Capture the cell that displays the provided text and extract its (X, Y) central coordinate. 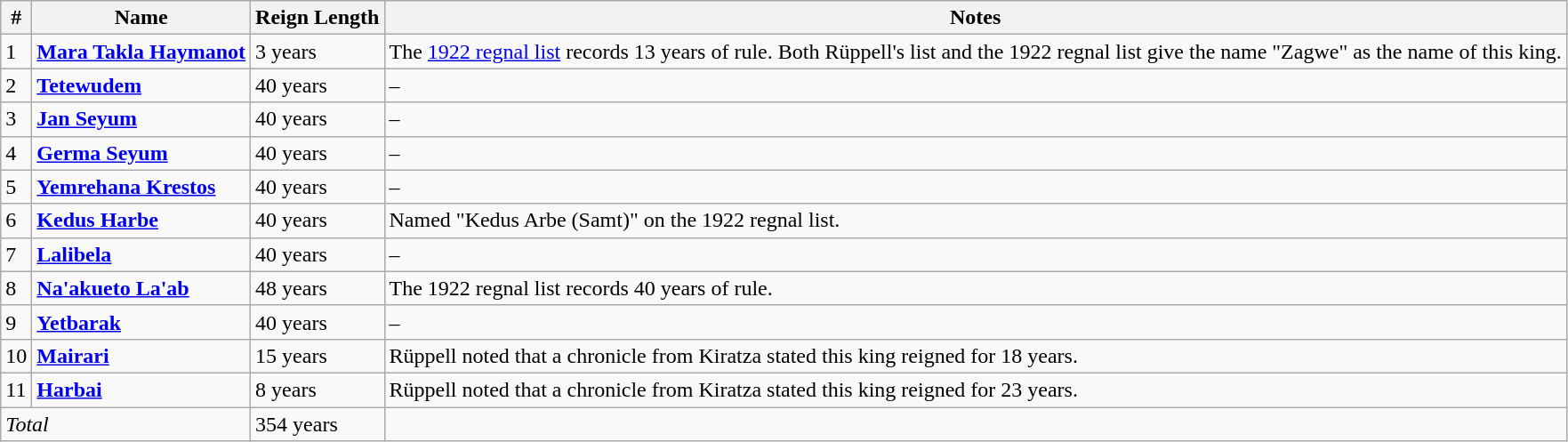
Name (141, 18)
Rüppell noted that a chronicle from Kiratza stated this king reigned for 18 years. (975, 356)
4 (16, 153)
48 years (318, 288)
8 (16, 288)
6 (16, 221)
Rüppell noted that a chronicle from Kiratza stated this king reigned for 23 years. (975, 390)
Named "Kedus Arbe (Samt)" on the 1922 regnal list. (975, 221)
3 years (318, 52)
15 years (318, 356)
Mara Takla Haymanot (141, 52)
Mairari (141, 356)
5 (16, 187)
Yetbarak (141, 322)
8 years (318, 390)
354 years (318, 424)
Notes (975, 18)
# (16, 18)
Harbai (141, 390)
Yemrehana Krestos (141, 187)
Germa Seyum (141, 153)
Total (126, 424)
2 (16, 85)
Na'akueto La'ab (141, 288)
Reign Length (318, 18)
The 1922 regnal list records 13 years of rule. Both Rüppell's list and the 1922 regnal list give the name "Zagwe" as the name of this king. (975, 52)
The 1922 regnal list records 40 years of rule. (975, 288)
7 (16, 254)
Tetewudem (141, 85)
Lalibela (141, 254)
3 (16, 119)
1 (16, 52)
11 (16, 390)
Jan Seyum (141, 119)
Kedus Harbe (141, 221)
9 (16, 322)
10 (16, 356)
